Provide the [X, Y] coordinate of the cell's center where the given text is located.  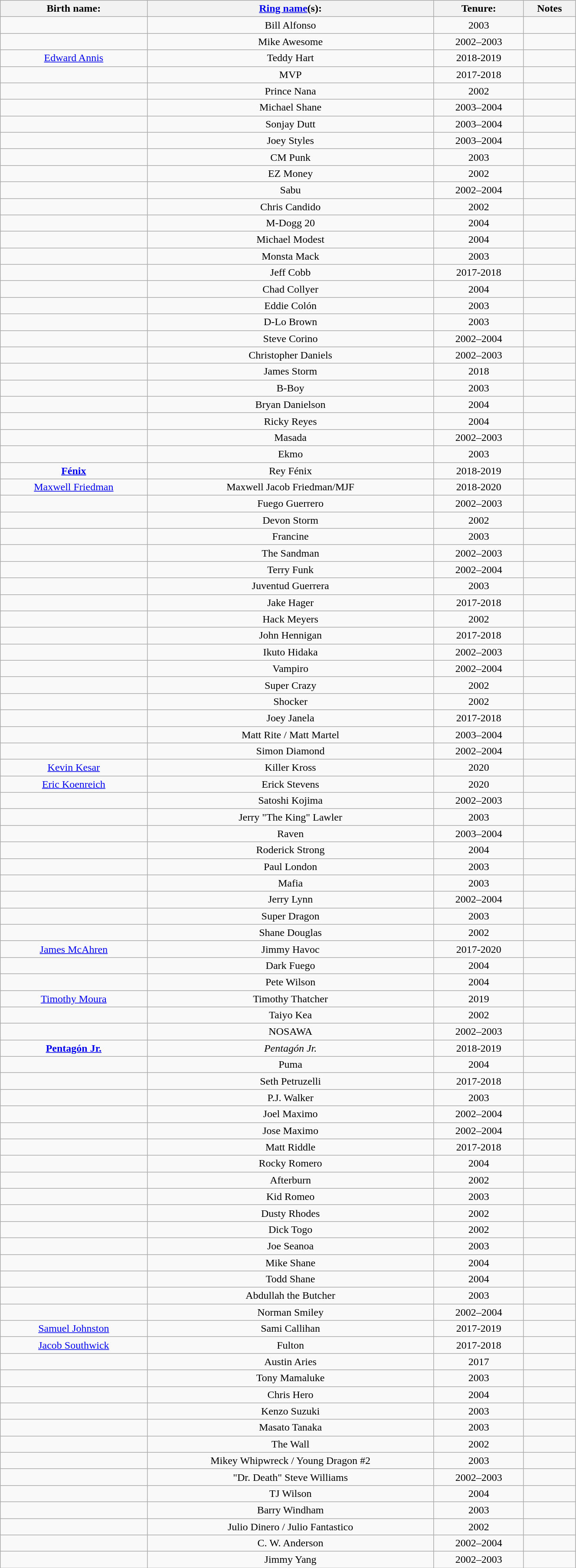
D-Lo Brown [291, 322]
Raven [291, 834]
Erick Stevens [291, 784]
Jake Hager [291, 603]
Rocky Romero [291, 1164]
Taiyo Kea [291, 1015]
Austin Aries [291, 1362]
Jerry "The King" Lawler [291, 817]
Devon Storm [291, 520]
Pete Wilson [291, 982]
Francine [291, 537]
Jose Maximo [291, 1131]
Notes [549, 9]
John Hennigan [291, 636]
Puma [291, 1065]
Shane Douglas [291, 932]
P.J. Walker [291, 1098]
James McAhren [74, 949]
TJ Wilson [291, 1493]
The Wall [291, 1444]
Mike Awesome [291, 42]
Matt Rite / Matt Martel [291, 735]
Samuel Johnston [74, 1329]
Super Dragon [291, 916]
Eric Koenreich [74, 784]
B-Boy [291, 388]
Julio Dinero / Julio Fantastico [291, 1526]
Steve Corino [291, 339]
Timothy Thatcher [291, 998]
Christopher Daniels [291, 355]
Tony Mamaluke [291, 1378]
Roderick Strong [291, 850]
Matt Riddle [291, 1147]
Paul London [291, 867]
2018 [479, 372]
The Sandman [291, 553]
Masada [291, 437]
Joey Janela [291, 718]
2017-2019 [479, 1329]
Prince Nana [291, 91]
Jeff Cobb [291, 273]
Edward Annis [74, 58]
Monsta Mack [291, 256]
Chris Hero [291, 1395]
Kevin Kesar [74, 768]
Joey Styles [291, 140]
Dick Togo [291, 1229]
Masato Tanaka [291, 1428]
M-Dogg 20 [291, 223]
Maxwell Jacob Friedman/MJF [291, 487]
Seth Petruzelli [291, 1081]
Juventud Guerrera [291, 586]
Sabu [291, 190]
2019 [479, 998]
James Storm [291, 372]
"Dr. Death" Steve Williams [291, 1477]
Eddie Colón [291, 306]
Barry Windham [291, 1510]
Kid Romeo [291, 1196]
2017 [479, 1362]
Maxwell Friedman [74, 487]
Jacob Southwick [74, 1345]
Rey Fénix [291, 470]
Mike Shane [291, 1263]
Joe Seanoa [291, 1246]
Afterburn [291, 1180]
Sami Callihan [291, 1329]
Bill Alfonso [291, 25]
Michael Shane [291, 108]
Terry Funk [291, 570]
Vampiro [291, 668]
Super Crazy [291, 685]
2018-2020 [479, 487]
Abdullah the Butcher [291, 1296]
Dark Fuego [291, 965]
Bryan Danielson [291, 404]
Sonjay Dutt [291, 124]
Simon Diamond [291, 751]
Shocker [291, 701]
MVP [291, 75]
Satoshi Kojima [291, 801]
Fuego Guerrero [291, 504]
Kenzo Suzuki [291, 1411]
Fulton [291, 1345]
Chad Collyer [291, 289]
Chris Candido [291, 207]
Fénix [74, 470]
Norman Smiley [291, 1312]
EZ Money [291, 173]
Jimmy Yang [291, 1560]
Michael Modest [291, 240]
Ikuto Hidaka [291, 652]
Ricky Reyes [291, 421]
Birth name: [74, 9]
Ekmo [291, 454]
Jerry Lynn [291, 900]
Ring name(s): [291, 9]
Killer Kross [291, 768]
C. W. Anderson [291, 1543]
Joel Maximo [291, 1114]
Mikey Whipwreck / Young Dragon #2 [291, 1460]
Jimmy Havoc [291, 949]
Mafia [291, 883]
Tenure: [479, 9]
Todd Shane [291, 1279]
Teddy Hart [291, 58]
Hack Meyers [291, 619]
NOSAWA [291, 1032]
Dusty Rhodes [291, 1213]
Timothy Moura [74, 998]
CM Punk [291, 157]
2017-2020 [479, 949]
